Provide the (X, Y) coordinate of the cell's center where the given text is located.  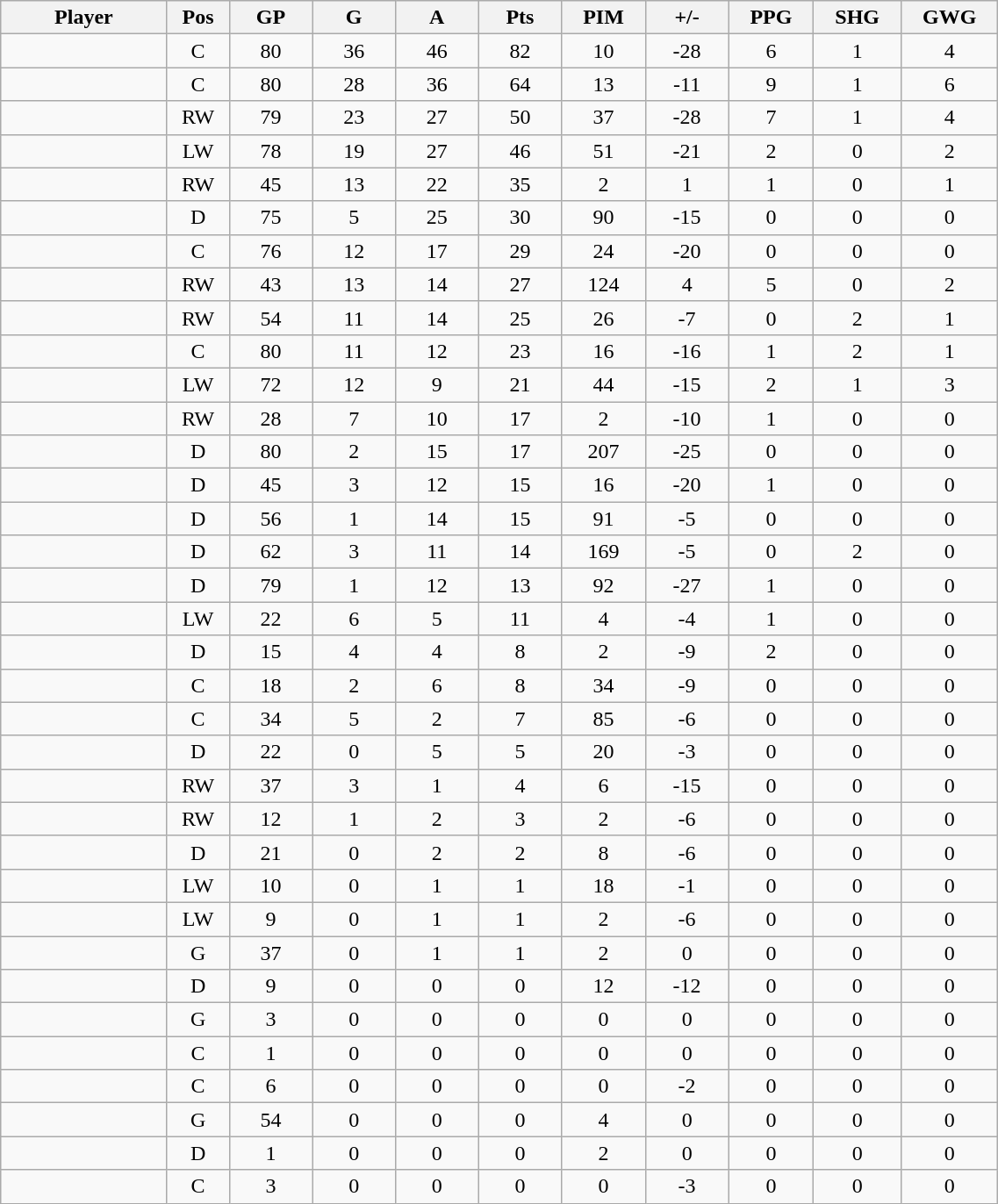
-12 (686, 986)
92 (604, 585)
35 (520, 184)
76 (270, 251)
-7 (686, 318)
82 (520, 51)
29 (520, 251)
SHG (858, 18)
-16 (686, 351)
64 (520, 84)
78 (270, 151)
-2 (686, 1086)
90 (604, 218)
62 (270, 552)
207 (604, 452)
A (437, 18)
24 (604, 251)
26 (604, 318)
44 (604, 384)
PPG (771, 18)
Pos (198, 18)
124 (604, 284)
72 (270, 384)
GWG (949, 18)
43 (270, 284)
GP (270, 18)
+/- (686, 18)
-25 (686, 452)
50 (520, 118)
-1 (686, 885)
20 (604, 752)
56 (270, 519)
Player (84, 18)
-11 (686, 84)
75 (270, 218)
91 (604, 519)
-4 (686, 619)
Pts (520, 18)
30 (520, 218)
51 (604, 151)
-27 (686, 585)
-10 (686, 419)
PIM (604, 18)
-21 (686, 151)
85 (604, 719)
169 (604, 552)
19 (355, 151)
